Pinpoint the cell where the given text exists, returning its (x, y) midpoint coordinate. 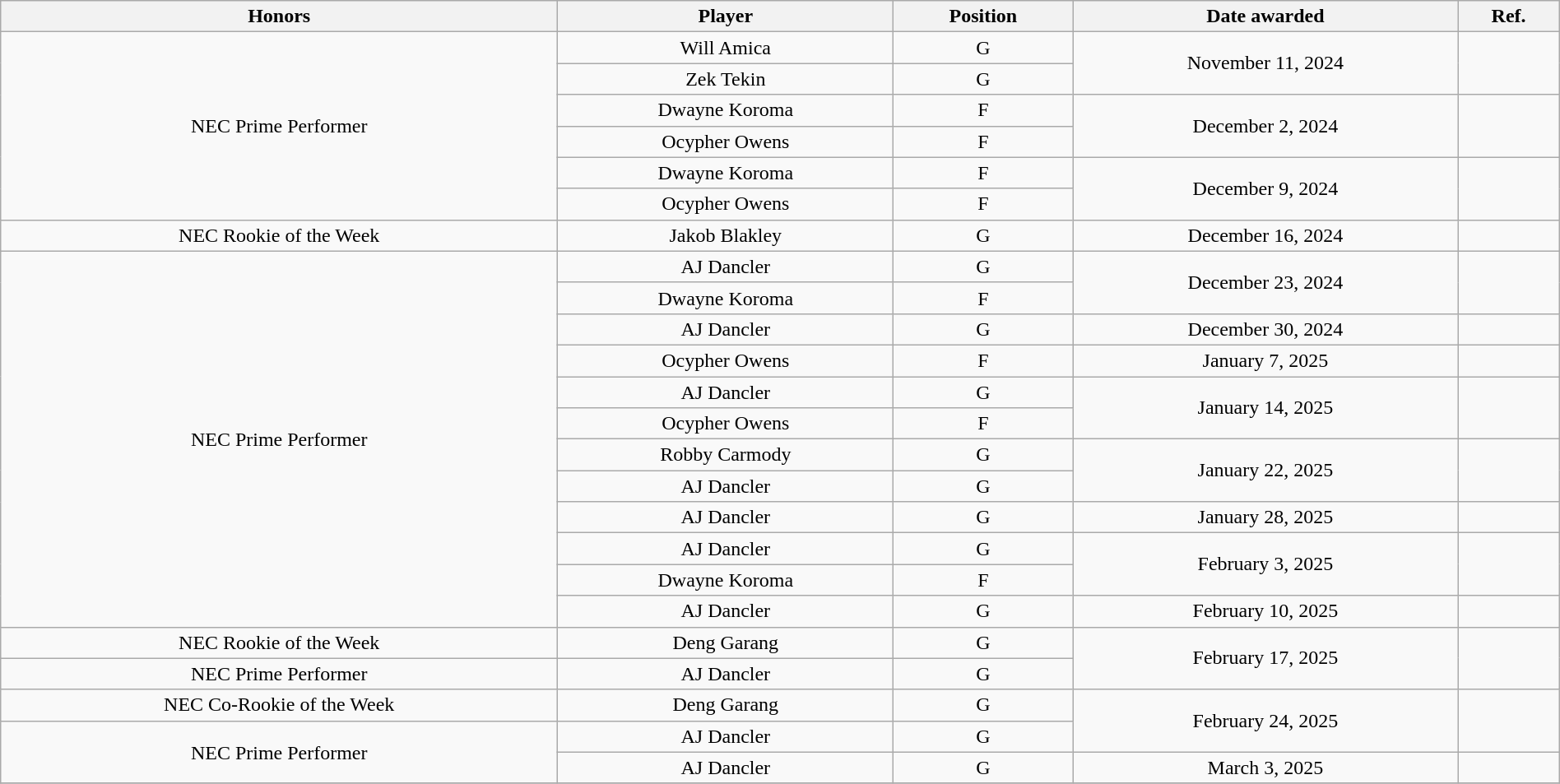
December 23, 2024 (1265, 282)
Robby Carmody (726, 455)
December 2, 2024 (1265, 126)
Date awarded (1265, 16)
Player (726, 16)
December 16, 2024 (1265, 235)
February 10, 2025 (1265, 611)
January 28, 2025 (1265, 517)
March 3, 2025 (1265, 768)
February 3, 2025 (1265, 564)
December 9, 2024 (1265, 188)
January 22, 2025 (1265, 471)
Will Amica (726, 48)
February 17, 2025 (1265, 658)
Zek Tekin (726, 79)
November 11, 2024 (1265, 63)
Ref. (1509, 16)
December 30, 2024 (1265, 329)
Position (983, 16)
February 24, 2025 (1265, 721)
January 7, 2025 (1265, 360)
Honors (280, 16)
Jakob Blakley (726, 235)
NEC Co-Rookie of the Week (280, 705)
January 14, 2025 (1265, 408)
